Search for the cell housing the specified text and yield its [X, Y] center coordinate. 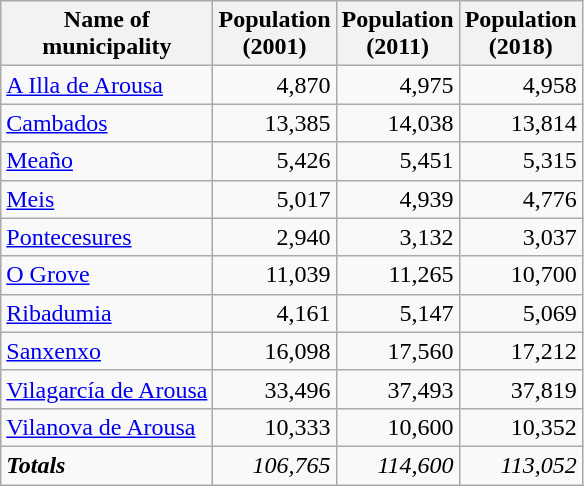
5,069 [520, 313]
Population(2018) [520, 34]
Name ofmunicipality [107, 34]
5,017 [274, 199]
4,161 [274, 313]
10,352 [520, 427]
16,098 [274, 351]
14,038 [398, 123]
2,940 [274, 237]
Cambados [107, 123]
13,814 [520, 123]
Sanxenxo [107, 351]
17,212 [520, 351]
Vilagarcía de Arousa [107, 389]
10,600 [398, 427]
A Illa de Arousa [107, 85]
4,939 [398, 199]
13,385 [274, 123]
Meaño [107, 161]
4,958 [520, 85]
11,039 [274, 275]
4,870 [274, 85]
Vilanova de Arousa [107, 427]
37,819 [520, 389]
5,451 [398, 161]
5,426 [274, 161]
O Grove [107, 275]
Ribadumia [107, 313]
4,975 [398, 85]
Totals [107, 465]
Meis [107, 199]
3,037 [520, 237]
114,600 [398, 465]
Population(2011) [398, 34]
5,315 [520, 161]
17,560 [398, 351]
37,493 [398, 389]
5,147 [398, 313]
3,132 [398, 237]
Pontecesures [107, 237]
10,333 [274, 427]
11,265 [398, 275]
4,776 [520, 199]
113,052 [520, 465]
Population(2001) [274, 34]
10,700 [520, 275]
106,765 [274, 465]
33,496 [274, 389]
